Return the (X, Y) coordinate for the center point of the cell that contains the specified text.  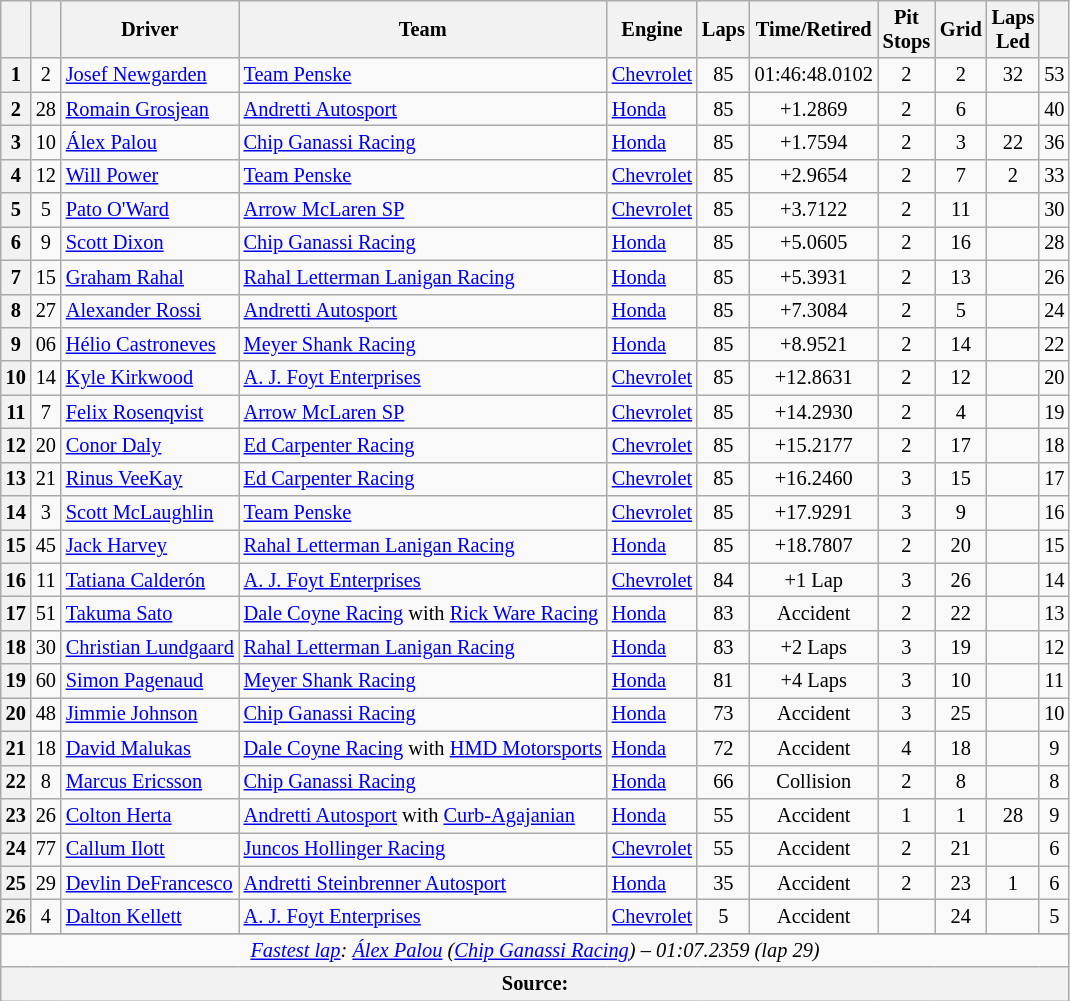
Colton Herta (150, 815)
77 (46, 849)
Romain Grosjean (150, 109)
+2.9654 (814, 176)
Hélio Castroneves (150, 344)
Álex Palou (150, 142)
+1.2869 (814, 109)
45 (46, 546)
+7.3084 (814, 311)
+16.2460 (814, 479)
+8.9521 (814, 344)
Engine (652, 29)
72 (724, 748)
Rinus VeeKay (150, 479)
Jack Harvey (150, 546)
73 (724, 714)
Andretti Autosport with Curb-Agajanian (423, 815)
06 (46, 344)
Simon Pagenaud (150, 681)
Christian Lundgaard (150, 647)
+12.8631 (814, 378)
33 (1054, 176)
Felix Rosenqvist (150, 412)
PitStops (906, 29)
Andretti Steinbrenner Autosport (423, 883)
Laps (724, 29)
Team (423, 29)
01:46:48.0102 (814, 75)
Conor Daly (150, 445)
Takuma Sato (150, 613)
32 (1014, 75)
60 (46, 681)
Kyle Kirkwood (150, 378)
Callum Ilott (150, 849)
LapsLed (1014, 29)
+4 Laps (814, 681)
David Malukas (150, 748)
81 (724, 681)
+15.2177 (814, 445)
Source: (536, 984)
35 (724, 883)
Juncos Hollinger Racing (423, 849)
Scott Dixon (150, 243)
+1.7594 (814, 142)
Will Power (150, 176)
66 (724, 782)
Josef Newgarden (150, 75)
+2 Laps (814, 647)
Dalton Kellett (150, 916)
+1 Lap (814, 580)
+5.0605 (814, 243)
Collision (814, 782)
+17.9291 (814, 513)
51 (46, 613)
+18.7807 (814, 546)
Driver (150, 29)
Fastest lap: Álex Palou (Chip Ganassi Racing) – 01:07.2359 (lap 29) (536, 950)
Dale Coyne Racing with HMD Motorsports (423, 748)
36 (1054, 142)
Devlin DeFrancesco (150, 883)
Graham Rahal (150, 277)
Jimmie Johnson (150, 714)
+14.2930 (814, 412)
Alexander Rossi (150, 311)
Dale Coyne Racing with Rick Ware Racing (423, 613)
Time/Retired (814, 29)
53 (1054, 75)
84 (724, 580)
48 (46, 714)
Marcus Ericsson (150, 782)
40 (1054, 109)
Pato O'Ward (150, 210)
Grid (961, 29)
Scott McLaughlin (150, 513)
+5.3931 (814, 277)
27 (46, 311)
+3.7122 (814, 210)
Tatiana Calderón (150, 580)
29 (46, 883)
